Detect which cell encompasses the target text, then output its [x, y] center coordinate. 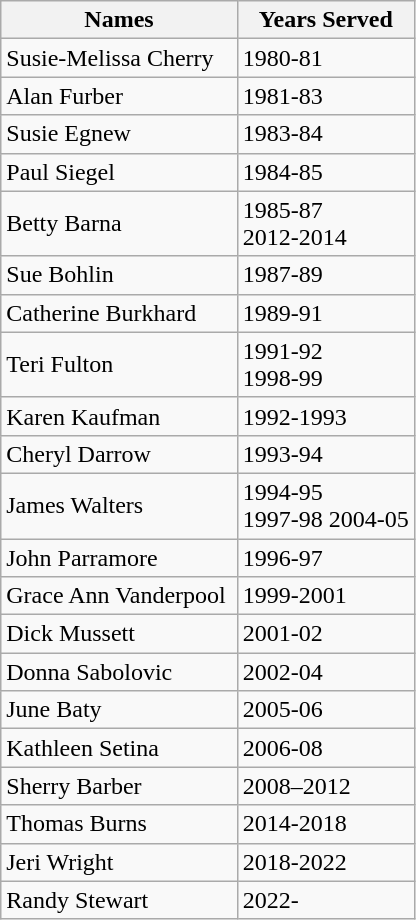
2018-2022 [326, 862]
1989-91 [326, 313]
1981-83 [326, 96]
1985-872012-2014 [326, 224]
2005-06 [326, 710]
1992-1993 [326, 416]
2001-02 [326, 634]
Cheryl Darrow [120, 454]
Kathleen Setina [120, 748]
Donna Sabolovic [120, 672]
1996-97 [326, 557]
Susie-Melissa Cherry [120, 58]
1983-84 [326, 134]
Randy Stewart [120, 900]
Thomas Burns [120, 824]
Names [120, 20]
Karen Kaufman [120, 416]
Alan Furber [120, 96]
2022- [326, 900]
John Parramore [120, 557]
Teri Fulton [120, 364]
1980-81 [326, 58]
2006-08 [326, 748]
Sue Bohlin [120, 275]
Sherry Barber [120, 786]
Susie Egnew [120, 134]
1991-921998-99 [326, 364]
Jeri Wright [120, 862]
Betty Barna [120, 224]
1984-85 [326, 172]
2014-2018 [326, 824]
Paul Siegel [120, 172]
1994-951997-98 2004-05 [326, 506]
Dick Mussett [120, 634]
Grace Ann Vanderpool [120, 596]
Catherine Burkhard [120, 313]
2008–2012 [326, 786]
Years Served [326, 20]
1999-2001 [326, 596]
James Walters [120, 506]
2002-04 [326, 672]
1993-94 [326, 454]
June Baty [120, 710]
1987-89 [326, 275]
